From the cell containing the given text, extract its center point as [x, y] coordinate. 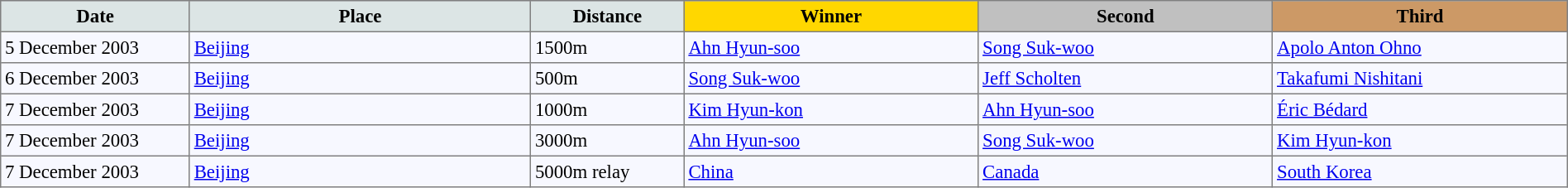
1000m [607, 109]
Place [360, 17]
6 December 2003 [96, 79]
Distance [607, 17]
3000m [607, 141]
China [831, 171]
1500m [607, 47]
Apolo Anton Ohno [1420, 47]
5 December 2003 [96, 47]
Takafumi Nishitani [1420, 79]
Third [1420, 17]
Éric Bédard [1420, 109]
Second [1126, 17]
Jeff Scholten [1126, 79]
Canada [1126, 171]
5000m relay [607, 171]
Winner [831, 17]
500m [607, 79]
South Korea [1420, 171]
Date [96, 17]
